Return (X, Y) of the center of cell containing provided text 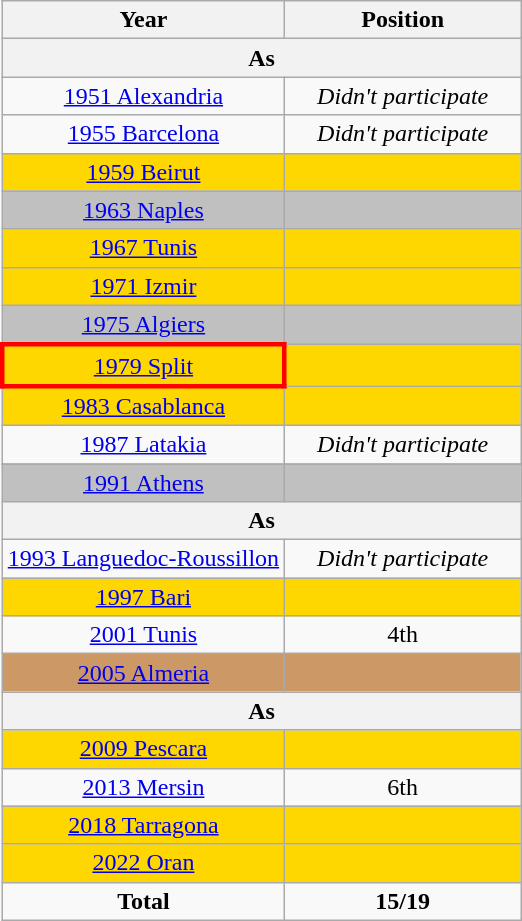
2009 Pescara (143, 749)
6th (403, 787)
4th (403, 635)
1983 Casablanca (143, 406)
1993 Languedoc-Roussillon (143, 559)
2018 Tarragona (143, 825)
1991 Athens (143, 483)
1975 Algiers (143, 325)
Total (143, 901)
1963 Naples (143, 210)
15/19 (403, 901)
1967 Tunis (143, 248)
Position (403, 20)
1979 Split (143, 366)
2022 Oran (143, 863)
2001 Tunis (143, 635)
1951 Alexandria (143, 96)
1971 Izmir (143, 286)
Year (143, 20)
1997 Bari (143, 597)
1955 Barcelona (143, 134)
2013 Mersin (143, 787)
1959 Beirut (143, 172)
2005 Almeria (143, 673)
1987 Latakia (143, 444)
